Determine the (X, Y) coordinate at the center of the cell enclosing the given text.  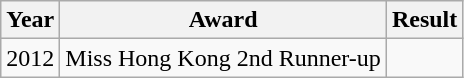
Result (424, 20)
Year (30, 20)
Miss Hong Kong 2nd Runner-up (224, 58)
2012 (30, 58)
Award (224, 20)
